Search for the cell housing the specified text and yield its (x, y) center coordinate. 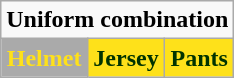
Helmet (44, 58)
Uniform combination (118, 20)
Jersey (126, 58)
Pants (200, 58)
